Locate the cell with the specified text and output its [X, Y] center coordinate. 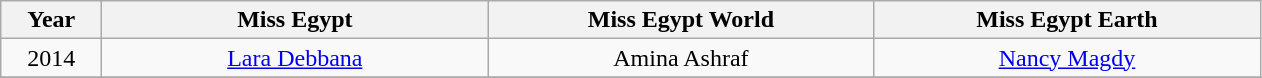
Miss Egypt Earth [1067, 20]
Miss Egypt [295, 20]
Amina Ashraf [681, 58]
2014 [52, 58]
Nancy Magdy [1067, 58]
Miss Egypt World [681, 20]
Lara Debbana [295, 58]
Year [52, 20]
